Determine the (X, Y) coordinate at the center of the cell enclosing the given text.  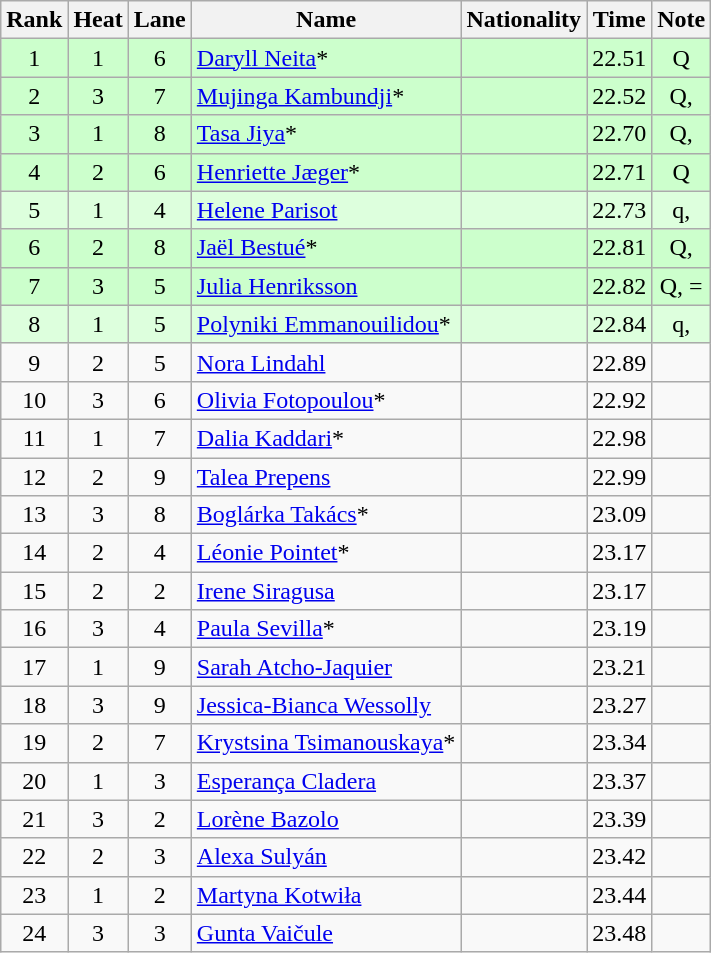
Alexa Sulyán (326, 857)
22.98 (620, 438)
22.71 (620, 172)
12 (34, 477)
Olivia Fotopoulou* (326, 400)
Heat (98, 20)
15 (34, 591)
Rank (34, 20)
22.52 (620, 96)
Nationality (524, 20)
22.92 (620, 400)
Tasa Jiya* (326, 134)
13 (34, 515)
22.99 (620, 477)
24 (34, 933)
23.09 (620, 515)
11 (34, 438)
23.34 (620, 743)
Mujinga Kambundji* (326, 96)
Q, = (682, 286)
Sarah Atcho-Jaquier (326, 667)
Polyniki Emmanouilidou* (326, 324)
Boglárka Takács* (326, 515)
Lorène Bazolo (326, 819)
Jessica-Bianca Wessolly (326, 705)
10 (34, 400)
21 (34, 819)
Martyna Kotwiła (326, 895)
Paula Sevilla* (326, 629)
22.70 (620, 134)
23.39 (620, 819)
Daryll Neita* (326, 58)
Helene Parisot (326, 210)
23.42 (620, 857)
Note (682, 20)
Gunta Vaičule (326, 933)
Henriette Jæger* (326, 172)
14 (34, 553)
Julia Henriksson (326, 286)
Léonie Pointet* (326, 553)
23.37 (620, 781)
Krystsina Tsimanouskaya* (326, 743)
Nora Lindahl (326, 362)
Jaël Bestué* (326, 248)
23 (34, 895)
22.84 (620, 324)
19 (34, 743)
Lane (160, 20)
Dalia Kaddari* (326, 438)
22.51 (620, 58)
Talea Prepens (326, 477)
Name (326, 20)
Esperança Cladera (326, 781)
Time (620, 20)
23.48 (620, 933)
18 (34, 705)
23.44 (620, 895)
23.21 (620, 667)
Irene Siragusa (326, 591)
22.82 (620, 286)
22.89 (620, 362)
22.73 (620, 210)
16 (34, 629)
22.81 (620, 248)
22 (34, 857)
17 (34, 667)
23.27 (620, 705)
23.19 (620, 629)
20 (34, 781)
